Pinpoint the cell where the given text exists, returning its [x, y] midpoint coordinate. 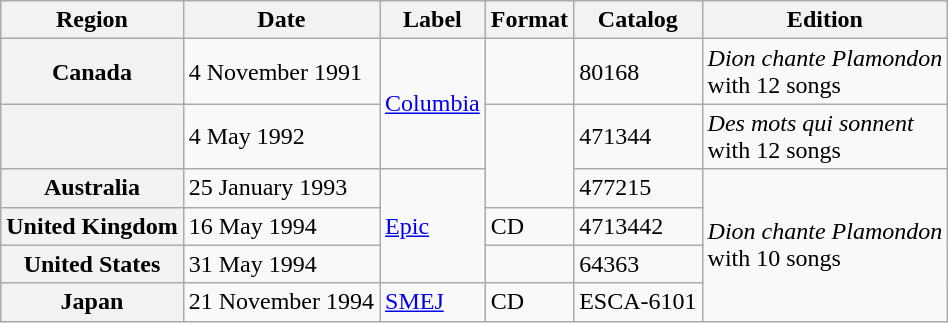
21 November 1994 [281, 302]
United Kingdom [92, 226]
471344 [638, 136]
Dion chante Plamondonwith 10 songs [825, 245]
477215 [638, 188]
25 January 1993 [281, 188]
Catalog [638, 20]
Epic [433, 226]
16 May 1994 [281, 226]
ESCA-6101 [638, 302]
Australia [92, 188]
Canada [92, 72]
Date [281, 20]
Edition [825, 20]
SMEJ [433, 302]
4713442 [638, 226]
Des mots qui sonnentwith 12 songs [825, 136]
Label [433, 20]
Format [529, 20]
Columbia [433, 104]
64363 [638, 264]
31 May 1994 [281, 264]
Japan [92, 302]
4 May 1992 [281, 136]
United States [92, 264]
Region [92, 20]
4 November 1991 [281, 72]
80168 [638, 72]
Dion chante Plamondonwith 12 songs [825, 72]
